For the text-containing cell, return its midpoint in (X, Y) coordinate format. 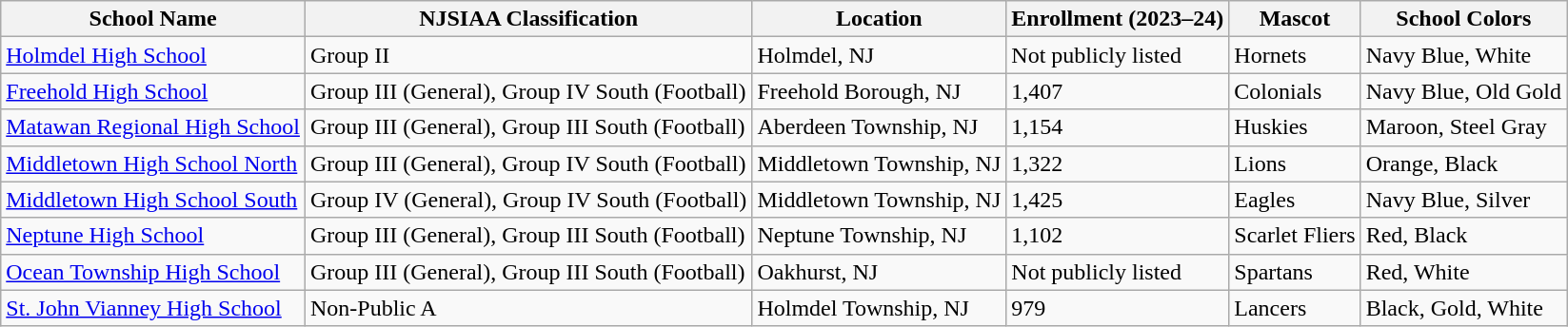
Freehold High School (153, 91)
Oakhurst, NJ (880, 272)
Maroon, Steel Gray (1463, 127)
979 (1118, 308)
Holmdel High School (153, 55)
Navy Blue, White (1463, 55)
Spartans (1295, 272)
School Colors (1463, 19)
1,407 (1118, 91)
Huskies (1295, 127)
Mascot (1295, 19)
Red, Black (1463, 236)
Ocean Township High School (153, 272)
1,322 (1118, 163)
St. John Vianney High School (153, 308)
Middletown High School South (153, 200)
Freehold Borough, NJ (880, 91)
1,102 (1118, 236)
1,154 (1118, 127)
Neptune Township, NJ (880, 236)
Holmdel, NJ (880, 55)
Enrollment (2023–24) (1118, 19)
Group IV (General), Group IV South (Football) (527, 200)
Non-Public A (527, 308)
Navy Blue, Old Gold (1463, 91)
School Name (153, 19)
Scarlet Fliers (1295, 236)
Red, White (1463, 272)
Matawan Regional High School (153, 127)
Black, Gold, White (1463, 308)
Group II (527, 55)
Hornets (1295, 55)
Middletown High School North (153, 163)
Lancers (1295, 308)
Colonials (1295, 91)
Aberdeen Township, NJ (880, 127)
Neptune High School (153, 236)
Orange, Black (1463, 163)
Lions (1295, 163)
1,425 (1118, 200)
Holmdel Township, NJ (880, 308)
NJSIAA Classification (527, 19)
Eagles (1295, 200)
Navy Blue, Silver (1463, 200)
Location (880, 19)
